Determine the (x, y) coordinate at the center of the cell enclosing the given text.  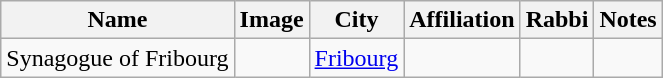
Image (272, 20)
Rabbi (557, 20)
Fribourg (356, 58)
Notes (628, 20)
Affiliation (462, 20)
Synagogue of Fribourg (118, 58)
Name (118, 20)
City (356, 20)
